For the text-containing cell, return its midpoint in [X, Y] coordinate format. 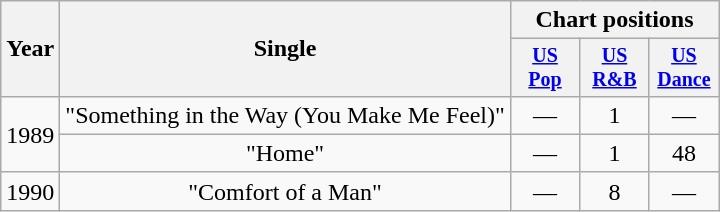
Single [285, 49]
"Something in the Way (You Make Me Feel)" [285, 115]
1989 [30, 134]
"Comfort of a Man" [285, 191]
Chart positions [614, 20]
USDance [684, 68]
8 [614, 191]
USPop [544, 68]
1990 [30, 191]
48 [684, 153]
USR&B [614, 68]
Year [30, 49]
"Home" [285, 153]
